Search for the cell housing the specified text and yield its [X, Y] center coordinate. 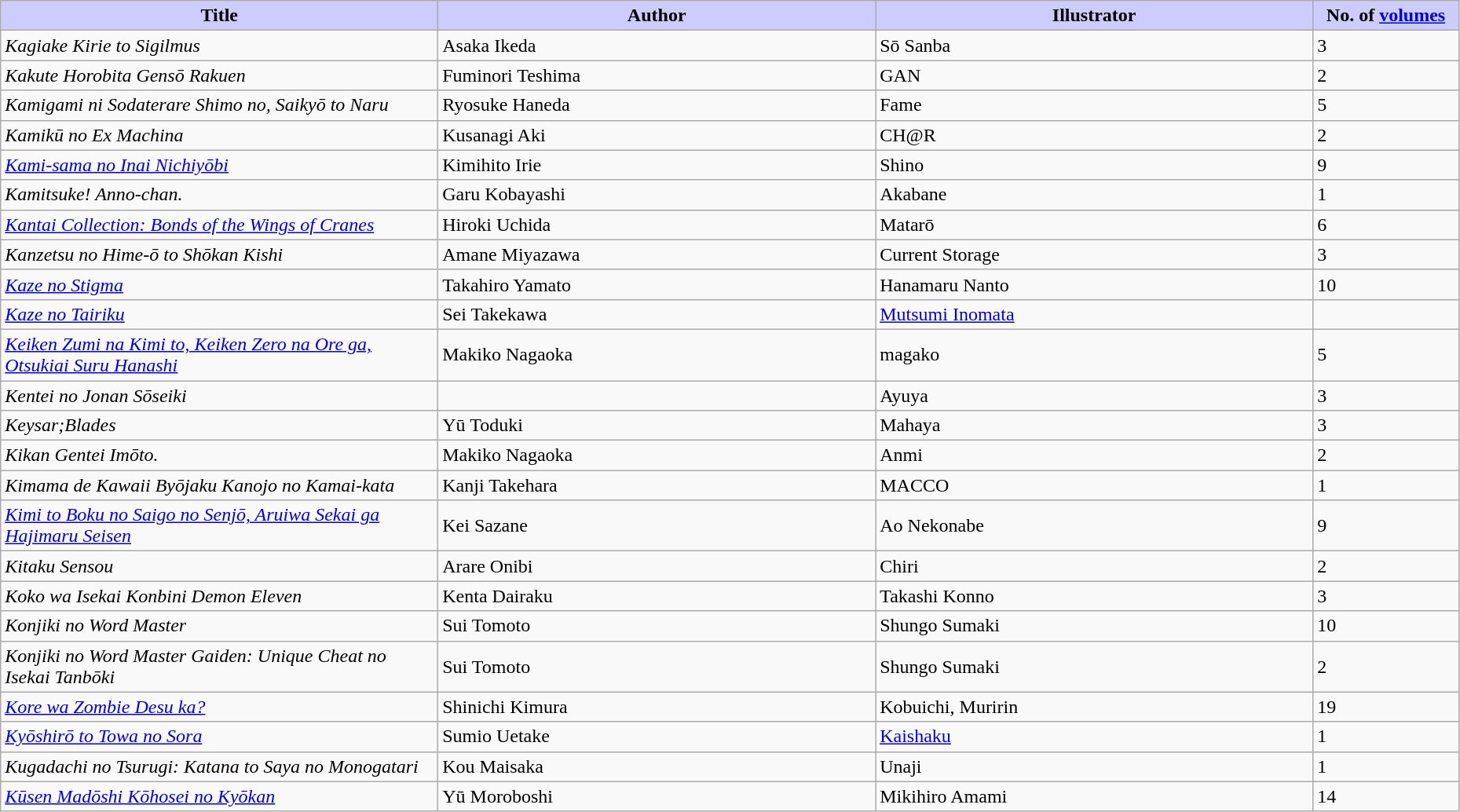
Mutsumi Inomata [1095, 314]
Kanji Takehara [657, 485]
Unaji [1095, 766]
Current Storage [1095, 254]
Hanamaru Nanto [1095, 284]
Sumio Uetake [657, 737]
Koko wa Isekai Konbini Demon Eleven [220, 596]
Kobuichi, Muririn [1095, 707]
Ayuya [1095, 395]
Kenta Dairaku [657, 596]
Fuminori Teshima [657, 75]
Kitaku Sensou [220, 566]
Keiken Zumi na Kimi to, Keiken Zero na Ore ga, Otsukiai Suru Hanashi [220, 355]
Akabane [1095, 195]
GAN [1095, 75]
Yū Toduki [657, 426]
Anmi [1095, 455]
Kami-sama no Inai Nichiyōbi [220, 165]
Kaze no Tairiku [220, 314]
6 [1386, 225]
Kūsen Madōshi Kōhosei no Kyōkan [220, 796]
Sei Takekawa [657, 314]
Chiri [1095, 566]
Kimihito Irie [657, 165]
Garu Kobayashi [657, 195]
magako [1095, 355]
Kore wa Zombie Desu ka? [220, 707]
19 [1386, 707]
Kei Sazane [657, 526]
Amane Miyazawa [657, 254]
Matarō [1095, 225]
Kanzetsu no Hime-ō to Shōkan Kishi [220, 254]
14 [1386, 796]
Keysar;Blades [220, 426]
Sō Sanba [1095, 46]
No. of volumes [1386, 16]
Shino [1095, 165]
Hiroki Uchida [657, 225]
Kimi to Boku no Saigo no Senjō, Aruiwa Sekai ga Hajimaru Seisen [220, 526]
Kantai Collection: Bonds of the Wings of Cranes [220, 225]
Author [657, 16]
Mikihiro Amami [1095, 796]
Kaze no Stigma [220, 284]
Arare Onibi [657, 566]
Konjiki no Word Master [220, 626]
Kou Maisaka [657, 766]
Ao Nekonabe [1095, 526]
Kamitsuke! Anno-chan. [220, 195]
Kikan Gentei Imōto. [220, 455]
Kagiake Kirie to Sigilmus [220, 46]
Shinichi Kimura [657, 707]
Kimama de Kawaii Byōjaku Kanojo no Kamai-kata [220, 485]
Kusanagi Aki [657, 135]
Kyōshirō to Towa no Sora [220, 737]
Illustrator [1095, 16]
Kaishaku [1095, 737]
Kakute Horobita Gensō Rakuen [220, 75]
Takashi Konno [1095, 596]
Asaka Ikeda [657, 46]
MACCO [1095, 485]
Konjiki no Word Master Gaiden: Unique Cheat no Isekai Tanbōki [220, 666]
Yū Moroboshi [657, 796]
Kugadachi no Tsurugi: Katana to Saya no Monogatari [220, 766]
Ryosuke Haneda [657, 105]
CH@R [1095, 135]
Takahiro Yamato [657, 284]
Kamigami ni Sodaterare Shimo no, Saikyō to Naru [220, 105]
Fame [1095, 105]
Title [220, 16]
Mahaya [1095, 426]
Kamikū no Ex Machina [220, 135]
Kentei no Jonan Sōseiki [220, 395]
